Scan for the cell matching the given text and deliver its [X, Y] coordinate at center. 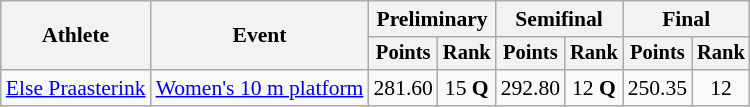
Else Praasterink [76, 88]
281.60 [402, 88]
292.80 [530, 88]
12 Q [594, 88]
Preliminary [432, 19]
Event [260, 36]
Athlete [76, 36]
Women's 10 m platform [260, 88]
Final [686, 19]
12 [721, 88]
15 Q [467, 88]
Semifinal [560, 19]
250.35 [658, 88]
